Provide the (x, y) coordinate of the cell's center where the given text is located.  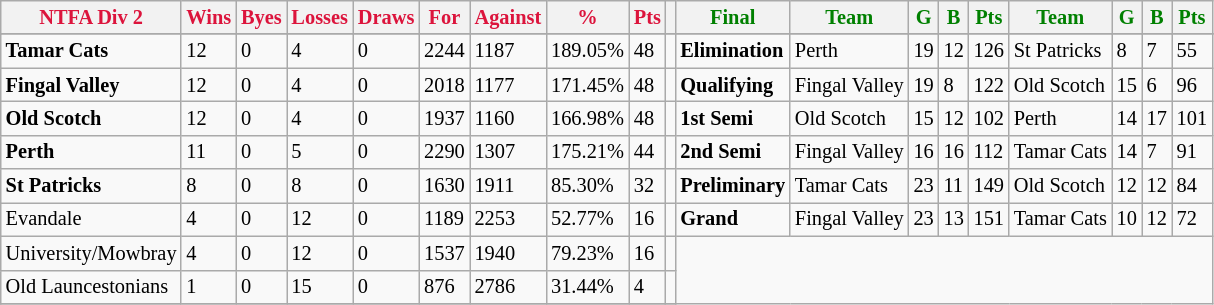
151 (989, 219)
175.21% (588, 152)
Against (508, 17)
1177 (508, 85)
112 (989, 152)
149 (989, 186)
2018 (444, 85)
2244 (444, 51)
1937 (444, 118)
876 (444, 287)
1189 (444, 219)
Draws (386, 17)
Losses (320, 17)
Preliminary (732, 186)
1 (208, 287)
44 (648, 152)
1st Semi (732, 118)
126 (989, 51)
For (444, 17)
University/Mowbray (92, 253)
72 (1192, 219)
10 (1127, 219)
Qualifying (732, 85)
Wins (208, 17)
1940 (508, 253)
52.77% (588, 219)
189.05% (588, 51)
Final (732, 17)
1537 (444, 253)
1630 (444, 186)
2253 (508, 219)
2786 (508, 287)
102 (989, 118)
171.45% (588, 85)
13 (954, 219)
91 (1192, 152)
101 (1192, 118)
32 (648, 186)
Elimination (732, 51)
84 (1192, 186)
Byes (261, 17)
122 (989, 85)
1160 (508, 118)
55 (1192, 51)
Grand (732, 219)
Evandale (92, 219)
5 (320, 152)
31.44% (588, 287)
79.23% (588, 253)
17 (1157, 118)
NTFA Div 2 (92, 17)
2290 (444, 152)
1307 (508, 152)
166.98% (588, 118)
1911 (508, 186)
% (588, 17)
96 (1192, 85)
85.30% (588, 186)
2nd Semi (732, 152)
Old Launcestonians (92, 287)
6 (1157, 85)
1187 (508, 51)
